Detect which cell encompasses the target text, then output its [X, Y] center coordinate. 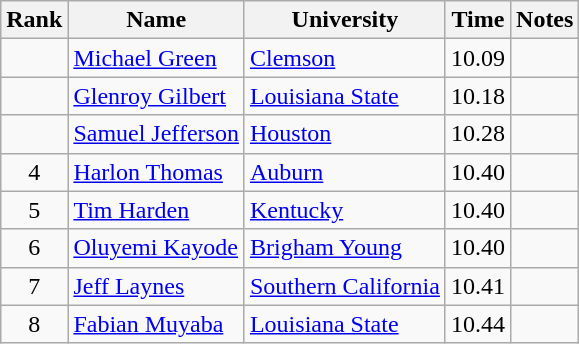
4 [34, 172]
Southern California [344, 286]
Brigham Young [344, 248]
8 [34, 324]
Tim Harden [156, 210]
Oluyemi Kayode [156, 248]
Rank [34, 20]
6 [34, 248]
Harlon Thomas [156, 172]
Glenroy Gilbert [156, 96]
Fabian Muyaba [156, 324]
Auburn [344, 172]
Houston [344, 134]
Name [156, 20]
10.09 [478, 58]
5 [34, 210]
10.41 [478, 286]
Jeff Laynes [156, 286]
Michael Green [156, 58]
Kentucky [344, 210]
University [344, 20]
Clemson [344, 58]
Samuel Jefferson [156, 134]
10.18 [478, 96]
Time [478, 20]
Notes [545, 20]
10.28 [478, 134]
10.44 [478, 324]
7 [34, 286]
